Capture the cell that displays the provided text and extract its (X, Y) central coordinate. 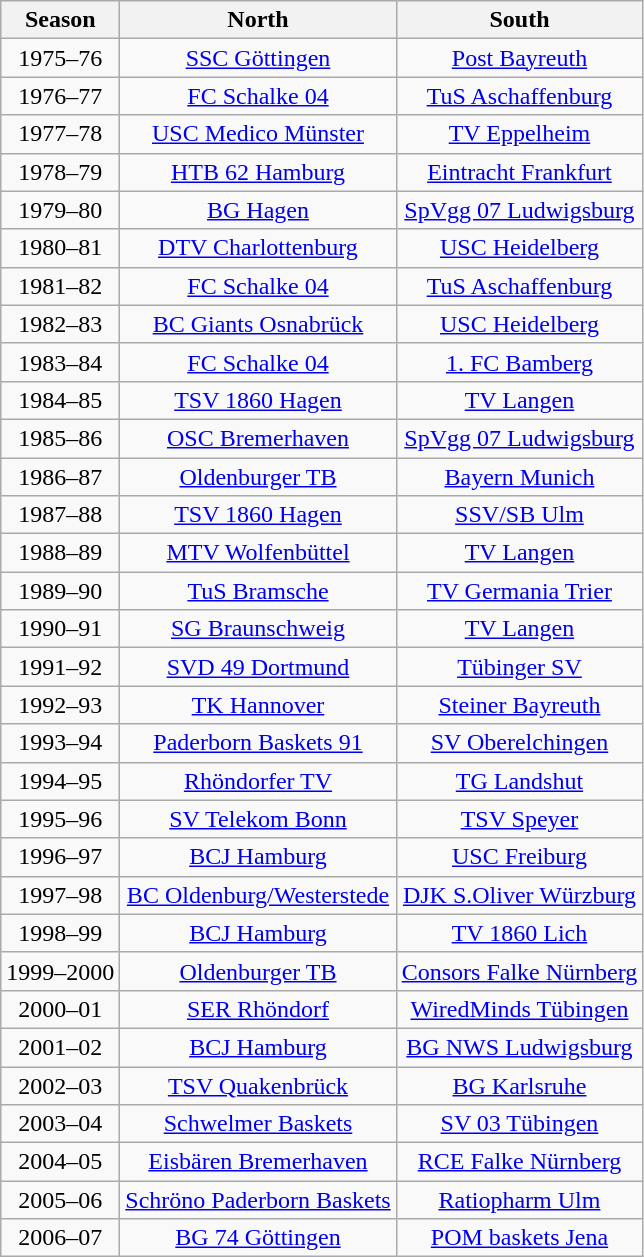
1994–95 (60, 781)
Tübinger SV (520, 667)
Post Bayreuth (520, 58)
TV 1860 Lich (520, 933)
TG Landshut (520, 781)
1986–87 (60, 477)
Eintracht Frankfurt (520, 172)
1997–98 (60, 895)
TSV Speyer (520, 819)
SSC Göttingen (258, 58)
1998–99 (60, 933)
1982–83 (60, 324)
RCE Falke Nürnberg (520, 1162)
1983–84 (60, 362)
2005–06 (60, 1200)
MTV Wolfenbüttel (258, 553)
DTV Charlottenburg (258, 248)
BC Oldenburg/Westerstede (258, 895)
SSV/SB Ulm (520, 515)
Bayern Munich (520, 477)
1988–89 (60, 553)
1985–86 (60, 438)
SV Telekom Bonn (258, 819)
1993–94 (60, 743)
HTB 62 Hamburg (258, 172)
2004–05 (60, 1162)
1979–80 (60, 210)
BG 74 Göttingen (258, 1238)
1984–85 (60, 400)
Eisbären Bremerhaven (258, 1162)
Consors Falke Nürnberg (520, 971)
1991–92 (60, 667)
1996–97 (60, 857)
OSC Bremerhaven (258, 438)
1977–78 (60, 134)
Paderborn Baskets 91 (258, 743)
1975–76 (60, 58)
BC Giants Osnabrück (258, 324)
SVD 49 Dortmund (258, 667)
SG Braunschweig (258, 629)
WiredMinds Tübingen (520, 1009)
BG NWS Ludwigsburg (520, 1047)
1989–90 (60, 591)
Schröno Paderborn Baskets (258, 1200)
2000–01 (60, 1009)
2003–04 (60, 1124)
POM baskets Jena (520, 1238)
1992–93 (60, 705)
1980–81 (60, 248)
1981–82 (60, 286)
TV Germania Trier (520, 591)
2002–03 (60, 1085)
TuS Bramsche (258, 591)
Rhöndorfer TV (258, 781)
1995–96 (60, 819)
1. FC Bamberg (520, 362)
2001–02 (60, 1047)
Ratiopharm Ulm (520, 1200)
USC Freiburg (520, 857)
North (258, 20)
TK Hannover (258, 705)
BG Hagen (258, 210)
DJK S.Oliver Würzburg (520, 895)
SV 03 Tübingen (520, 1124)
1987–88 (60, 515)
Season (60, 20)
USC Medico Münster (258, 134)
2006–07 (60, 1238)
TV Eppelheim (520, 134)
1999–2000 (60, 971)
SER Rhöndorf (258, 1009)
TSV Quakenbrück (258, 1085)
South (520, 20)
Schwelmer Baskets (258, 1124)
Steiner Bayreuth (520, 705)
SV Oberelchingen (520, 743)
1978–79 (60, 172)
1990–91 (60, 629)
1976–77 (60, 96)
BG Karlsruhe (520, 1085)
